Pinpoint the cell where the given text exists, returning its (x, y) midpoint coordinate. 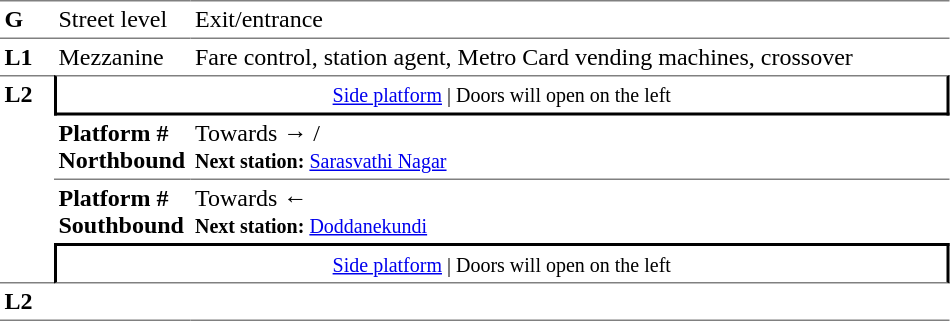
Mezzanine (122, 57)
L1 (27, 57)
G (27, 20)
L2 (27, 179)
Towards → / Next station: Sarasvathi Nagar (570, 148)
Platform #Southbound (122, 212)
Platform #Northbound (122, 148)
Fare control, station agent, Metro Card vending machines, crossover (570, 57)
Towards ← Next station: Doddanekundi (570, 212)
Street level (122, 20)
Exit/entrance (570, 20)
